Return the [x, y] coordinate for the center point of the cell that contains the specified text.  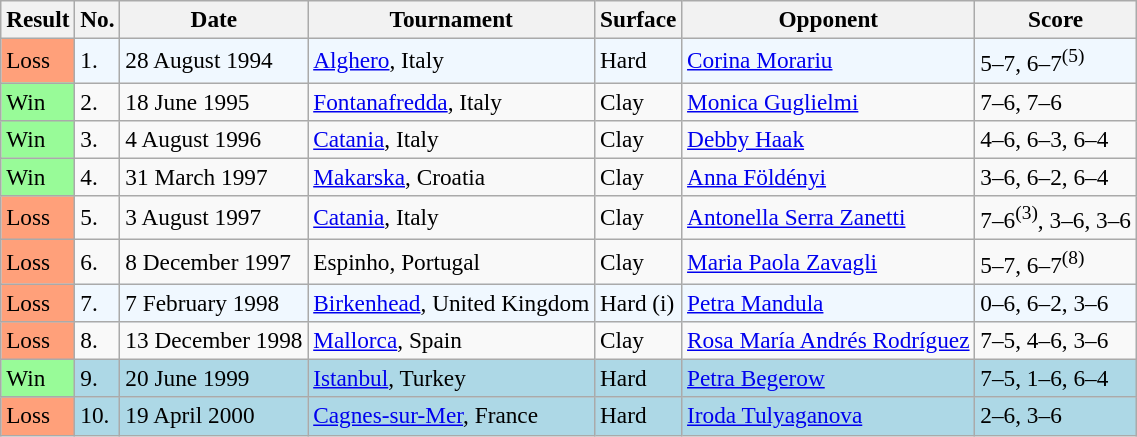
3. [98, 139]
4 August 1996 [214, 139]
5. [98, 217]
6. [98, 261]
Hard (i) [638, 303]
Surface [638, 19]
Petra Mandula [828, 303]
7. [98, 303]
5–7, 6–7(8) [1056, 261]
Maria Paola Zavagli [828, 261]
Debby Haak [828, 139]
8. [98, 340]
Makarska, Croatia [452, 177]
2–6, 3–6 [1056, 416]
Date [214, 19]
3 August 1997 [214, 217]
Iroda Tulyaganova [828, 416]
7 February 1998 [214, 303]
2. [98, 101]
Corina Morariu [828, 60]
No. [98, 19]
7–5, 4–6, 3–6 [1056, 340]
Anna Földényi [828, 177]
Opponent [828, 19]
1. [98, 60]
4–6, 6–3, 6–4 [1056, 139]
Score [1056, 19]
Rosa María Andrés Rodríguez [828, 340]
20 June 1999 [214, 378]
Alghero, Italy [452, 60]
18 June 1995 [214, 101]
Istanbul, Turkey [452, 378]
10. [98, 416]
Tournament [452, 19]
Result [38, 19]
7–6(3), 3–6, 3–6 [1056, 217]
Birkenhead, United Kingdom [452, 303]
Fontanafredda, Italy [452, 101]
31 March 1997 [214, 177]
7–5, 1–6, 6–4 [1056, 378]
0–6, 6–2, 3–6 [1056, 303]
4. [98, 177]
13 December 1998 [214, 340]
8 December 1997 [214, 261]
Espinho, Portugal [452, 261]
Mallorca, Spain [452, 340]
Monica Guglielmi [828, 101]
Petra Begerow [828, 378]
19 April 2000 [214, 416]
9. [98, 378]
Antonella Serra Zanetti [828, 217]
5–7, 6–7(5) [1056, 60]
Cagnes-sur-Mer, France [452, 416]
28 August 1994 [214, 60]
7–6, 7–6 [1056, 101]
3–6, 6–2, 6–4 [1056, 177]
